Find where the given text appears and provide that cell's center as (X, Y) coordinate. 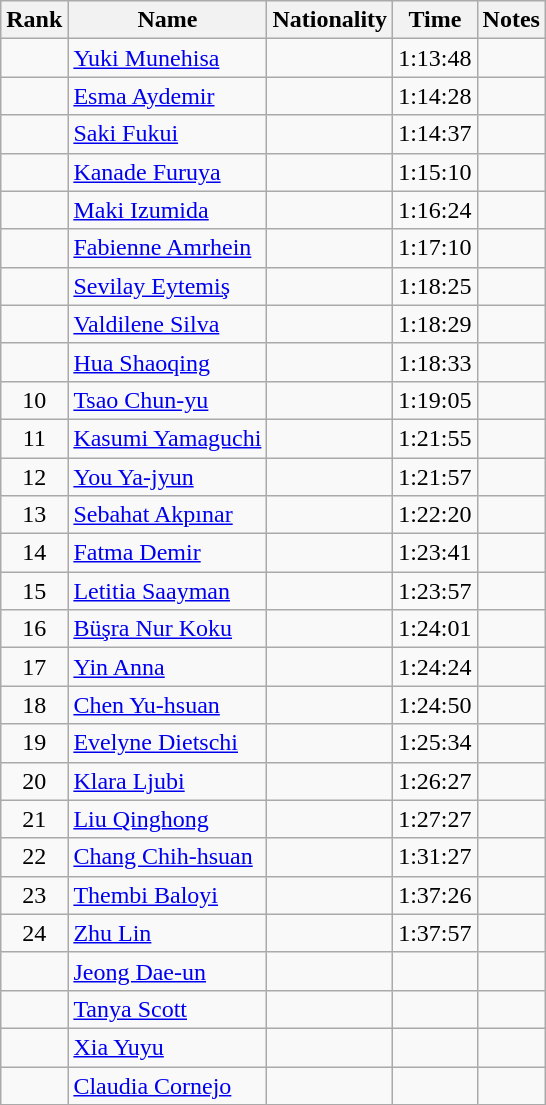
1:26:27 (435, 781)
1:18:25 (435, 286)
Evelyne Dietschi (168, 743)
Kasumi Yamaguchi (168, 438)
Fabienne Amrhein (168, 248)
16 (34, 629)
Thembi Baloyi (168, 895)
24 (34, 933)
Claudia Cornejo (168, 1085)
Yin Anna (168, 667)
12 (34, 477)
1:37:57 (435, 933)
23 (34, 895)
Sevilay Eytemiş (168, 286)
1:19:05 (435, 400)
18 (34, 705)
1:37:26 (435, 895)
1:14:37 (435, 134)
Valdilene Silva (168, 324)
Tsao Chun-yu (168, 400)
17 (34, 667)
1:14:28 (435, 96)
Fatma Demir (168, 553)
1:15:10 (435, 172)
Time (435, 20)
Saki Fukui (168, 134)
13 (34, 515)
Rank (34, 20)
1:27:27 (435, 819)
1:17:10 (435, 248)
20 (34, 781)
Tanya Scott (168, 1009)
Esma Aydemir (168, 96)
11 (34, 438)
Name (168, 20)
1:25:34 (435, 743)
22 (34, 857)
1:31:27 (435, 857)
Nationality (330, 20)
14 (34, 553)
Xia Yuyu (168, 1047)
Sebahat Akpınar (168, 515)
Letitia Saayman (168, 591)
1:23:57 (435, 591)
Klara Ljubi (168, 781)
1:18:33 (435, 362)
21 (34, 819)
15 (34, 591)
Maki Izumida (168, 210)
Zhu Lin (168, 933)
Kanade Furuya (168, 172)
10 (34, 400)
19 (34, 743)
Liu Qinghong (168, 819)
Chang Chih-hsuan (168, 857)
Notes (511, 20)
1:24:50 (435, 705)
Yuki Munehisa (168, 58)
1:21:57 (435, 477)
Chen Yu-hsuan (168, 705)
Hua Shaoqing (168, 362)
1:18:29 (435, 324)
1:24:24 (435, 667)
1:24:01 (435, 629)
1:16:24 (435, 210)
1:21:55 (435, 438)
Büşra Nur Koku (168, 629)
You Ya-jyun (168, 477)
1:22:20 (435, 515)
1:23:41 (435, 553)
1:13:48 (435, 58)
Jeong Dae-un (168, 971)
